For the text-containing cell, return its midpoint in (x, y) coordinate format. 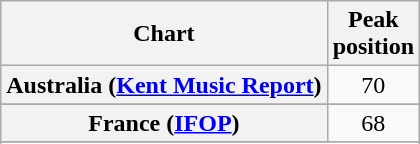
70 (373, 85)
Peakposition (373, 34)
France (IFOP) (164, 123)
68 (373, 123)
Australia (Kent Music Report) (164, 85)
Chart (164, 34)
